Capture the cell that displays the provided text and extract its [X, Y] central coordinate. 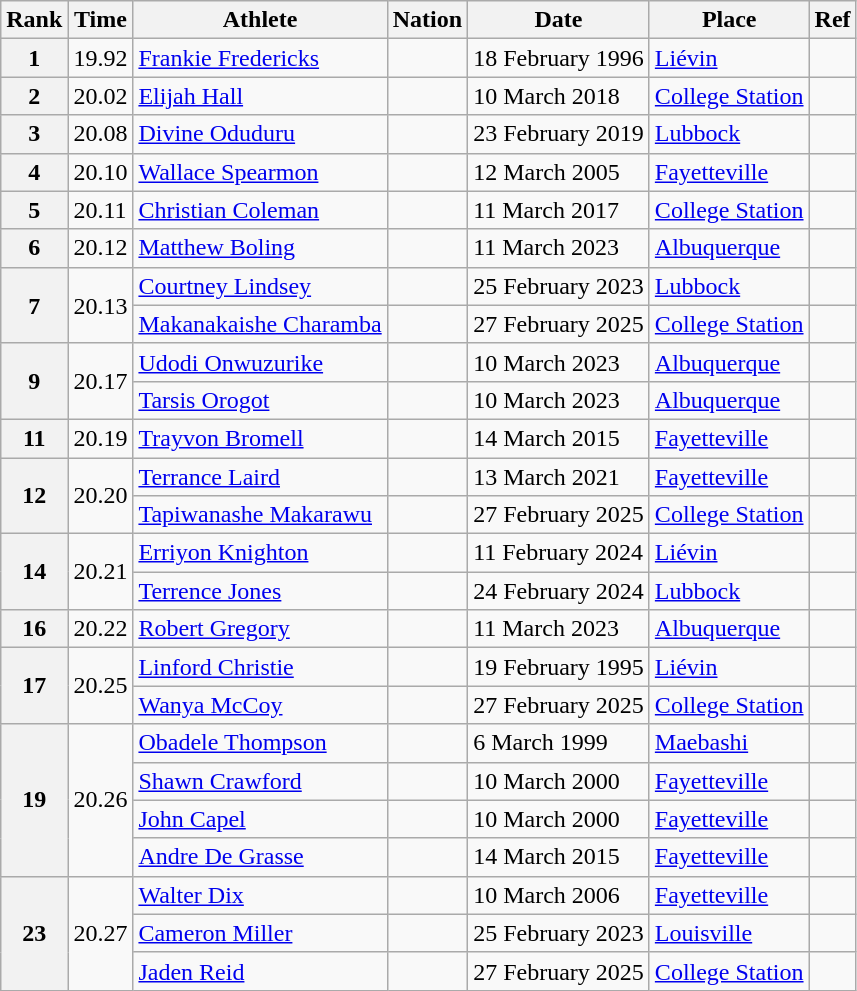
10 March 2018 [559, 96]
11 February 2024 [559, 553]
13 March 2021 [559, 477]
20.21 [100, 572]
Jaden Reid [260, 971]
11 March 2017 [559, 210]
4 [34, 172]
Athlete [260, 20]
12 [34, 496]
Makanakaishe Charamba [260, 324]
19 [34, 800]
Terrence Jones [260, 591]
Maebashi [729, 743]
Linford Christie [260, 667]
20.10 [100, 172]
17 [34, 686]
6 March 1999 [559, 743]
20.27 [100, 933]
Wanya McCoy [260, 705]
Date [559, 20]
Place [729, 20]
11 [34, 438]
20.20 [100, 496]
Courtney Lindsey [260, 286]
3 [34, 134]
Elijah Hall [260, 96]
Rank [34, 20]
18 February 1996 [559, 58]
Christian Coleman [260, 210]
20.11 [100, 210]
5 [34, 210]
Shawn Crawford [260, 781]
Divine Oduduru [260, 134]
6 [34, 248]
10 March 2006 [559, 895]
Udodi Onwuzurike [260, 362]
Andre De Grasse [260, 857]
20.13 [100, 305]
Time [100, 20]
2 [34, 96]
Trayvon Bromell [260, 438]
23 February 2019 [559, 134]
20.08 [100, 134]
Cameron Miller [260, 933]
Obadele Thompson [260, 743]
Walter Dix [260, 895]
16 [34, 629]
Wallace Spearmon [260, 172]
9 [34, 381]
19.92 [100, 58]
20.26 [100, 800]
14 [34, 572]
20.17 [100, 381]
Matthew Boling [260, 248]
Tarsis Orogot [260, 400]
20.02 [100, 96]
Louisville [729, 933]
7 [34, 305]
20.19 [100, 438]
Robert Gregory [260, 629]
Tapiwanashe Makarawu [260, 515]
1 [34, 58]
Erriyon Knighton [260, 553]
23 [34, 933]
John Capel [260, 819]
20.25 [100, 686]
20.22 [100, 629]
Nation [427, 20]
Terrance Laird [260, 477]
Ref [832, 20]
20.12 [100, 248]
Frankie Fredericks [260, 58]
24 February 2024 [559, 591]
12 March 2005 [559, 172]
19 February 1995 [559, 667]
